Search for the cell housing the specified text and yield its [x, y] center coordinate. 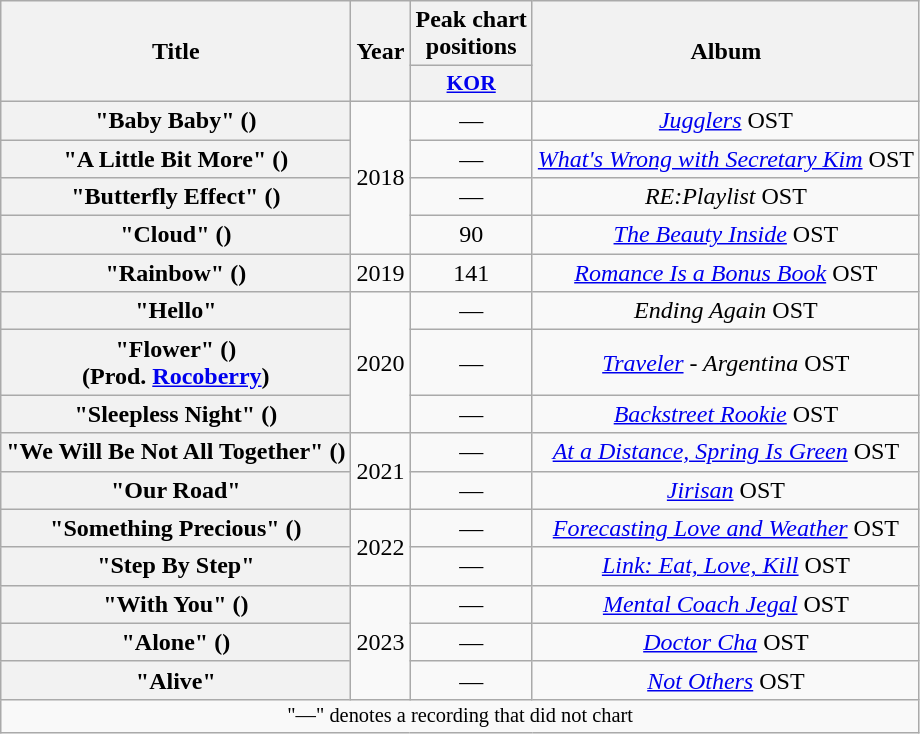
2021 [380, 471]
Title [176, 52]
Not Others OST [726, 680]
90 [471, 235]
"Sleepless Night" () [176, 414]
Traveler - Argentina OST [726, 362]
Mental Coach Jegal OST [726, 604]
"Cloud" () [176, 235]
Jirisan OST [726, 490]
KOR [471, 84]
Forecasting Love and Weather OST [726, 528]
Ending Again OST [726, 311]
2018 [380, 177]
Year [380, 52]
"Our Road" [176, 490]
Backstreet Rookie OST [726, 414]
141 [471, 273]
RE:Playlist OST [726, 197]
Album [726, 52]
2023 [380, 642]
"Hello" [176, 311]
At a Distance, Spring Is Green OST [726, 452]
Peak chartpositions [471, 34]
"Flower" ()(Prod. Rocoberry) [176, 362]
"Baby Baby" () [176, 120]
2019 [380, 273]
"Butterfly Effect" () [176, 197]
"With You" () [176, 604]
"Alone" () [176, 642]
"Step By Step" [176, 566]
"Alive" [176, 680]
Link: Eat, Love, Kill OST [726, 566]
Romance Is a Bonus Book OST [726, 273]
What's Wrong with Secretary Kim OST [726, 159]
2022 [380, 547]
2020 [380, 362]
"Rainbow" () [176, 273]
"We Will Be Not All Together" () [176, 452]
"A Little Bit More" () [176, 159]
Doctor Cha OST [726, 642]
Jugglers OST [726, 120]
"—" denotes a recording that did not chart [460, 716]
The Beauty Inside OST [726, 235]
"Something Precious" () [176, 528]
